Find where the given text appears and provide that cell's center as (X, Y) coordinate. 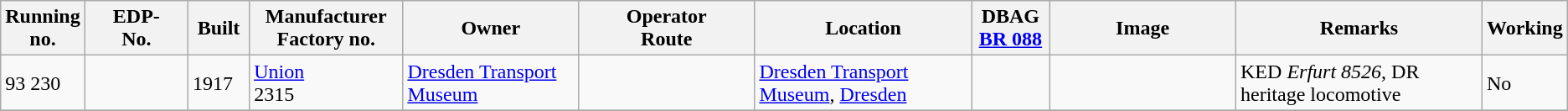
Location (863, 29)
EDP-No. (136, 29)
1917 (218, 82)
Runningno. (43, 29)
Working (1524, 29)
Dresden Transport Museum, Dresden (863, 82)
Dresden Transport Museum (491, 82)
KED Erfurt 8526, DR heritage locomotive (1359, 82)
Owner (491, 29)
Image (1142, 29)
DBAGBR 088 (1010, 29)
ManufacturerFactory no. (327, 29)
Remarks (1359, 29)
Built (218, 29)
Union2315 (327, 82)
No (1524, 82)
93 230 (43, 82)
OperatorRoute (667, 29)
